Search for the cell housing the specified text and yield its (X, Y) center coordinate. 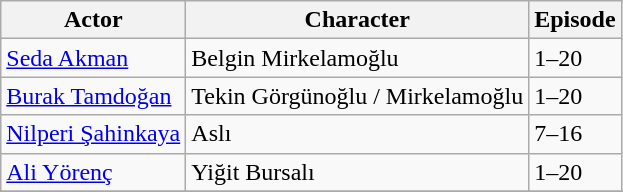
7–16 (575, 134)
Tekin Görgünoğlu / Mirkelamoğlu (358, 96)
Burak Tamdoğan (94, 96)
Yiğit Bursalı (358, 172)
Belgin Mirkelamoğlu (358, 58)
Seda Akman (94, 58)
Nilperi Şahinkaya (94, 134)
Ali Yörenç (94, 172)
Character (358, 20)
Aslı (358, 134)
Episode (575, 20)
Actor (94, 20)
